Scan for the cell matching the given text and deliver its [X, Y] coordinate at center. 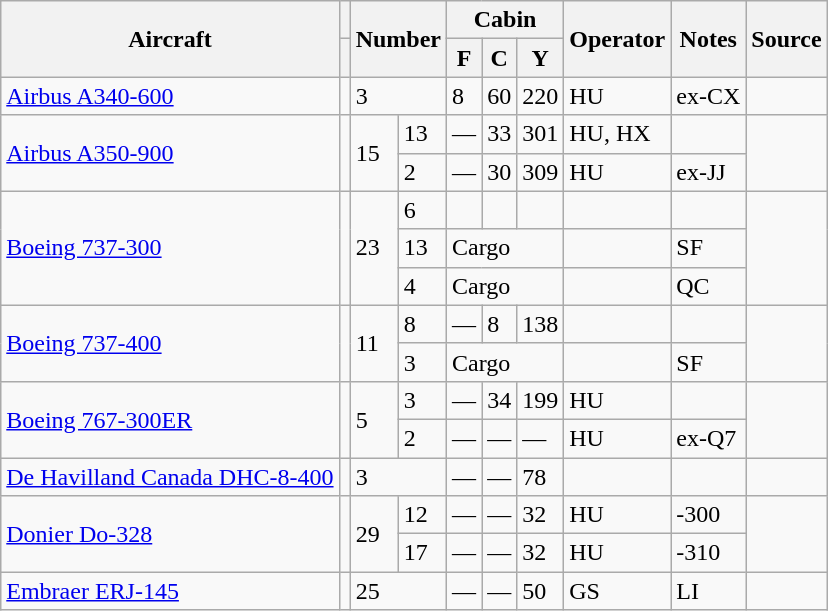
34 [500, 400]
ex-Q7 [708, 438]
QC [708, 286]
301 [540, 134]
Aircraft [170, 39]
30 [500, 172]
25 [398, 591]
ex-JJ [708, 172]
Number [398, 39]
78 [540, 477]
6 [422, 210]
12 [422, 515]
GS [618, 591]
Operator [618, 39]
309 [540, 172]
5 [374, 419]
ex-CX [708, 96]
17 [422, 553]
-300 [708, 515]
C [500, 58]
199 [540, 400]
11 [374, 343]
Y [540, 58]
23 [374, 248]
50 [540, 591]
LI [708, 591]
F [464, 58]
Airbus A340-600 [170, 96]
Boeing 737-300 [170, 248]
29 [374, 534]
Source [786, 39]
Cabin [506, 20]
220 [540, 96]
HU, HX [618, 134]
4 [422, 286]
-310 [708, 553]
Boeing 767-300ER [170, 419]
138 [540, 324]
Airbus A350-900 [170, 153]
De Havilland Canada DHC-8-400 [170, 477]
60 [500, 96]
Donier Do-328 [170, 534]
15 [374, 153]
Boeing 737-400 [170, 343]
Embraer ERJ-145 [170, 591]
33 [500, 134]
Notes [708, 39]
